Locate the cell with the specified text and output its [x, y] center coordinate. 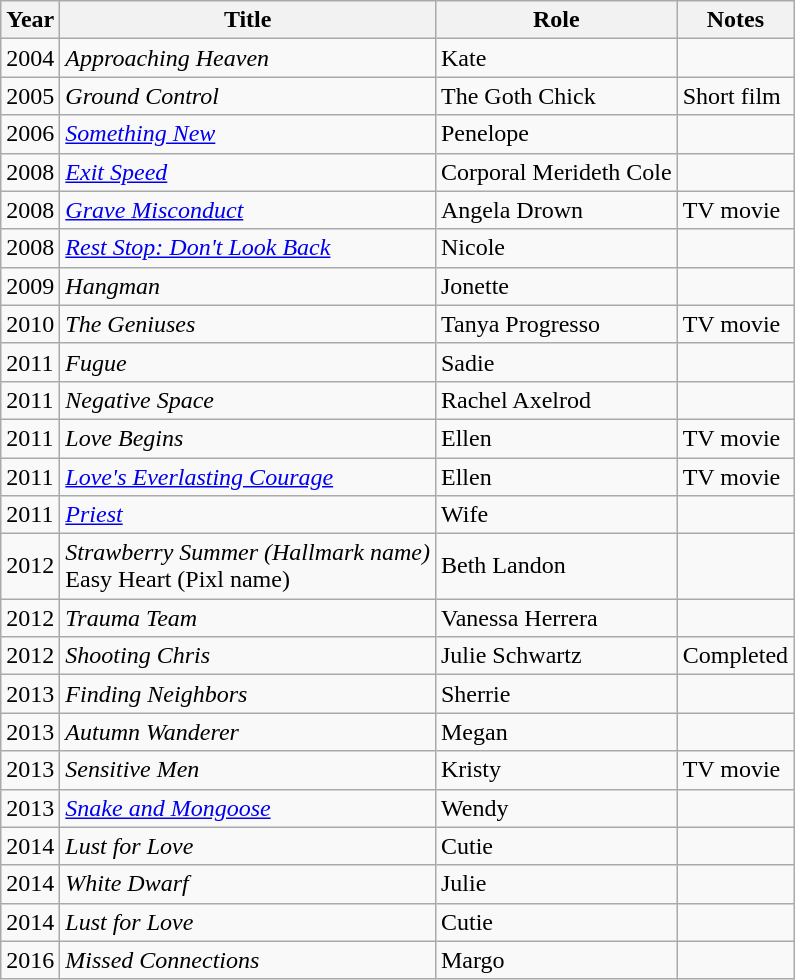
Strawberry Summer (Hallmark name)Easy Heart (Pixl name) [248, 566]
The Geniuses [248, 324]
Penelope [556, 134]
The Goth Chick [556, 96]
Rachel Axelrod [556, 400]
Finding Neighbors [248, 694]
Year [30, 20]
Sherrie [556, 694]
Julie Schwartz [556, 656]
Shooting Chris [248, 656]
Beth Landon [556, 566]
Kate [556, 58]
Sadie [556, 362]
Margo [556, 960]
2009 [30, 286]
Exit Speed [248, 172]
Title [248, 20]
Negative Space [248, 400]
Missed Connections [248, 960]
2004 [30, 58]
Wendy [556, 808]
Completed [735, 656]
Love Begins [248, 438]
Megan [556, 732]
Love's Everlasting Courage [248, 477]
Sensitive Men [248, 770]
Jonette [556, 286]
Corporal Merideth Cole [556, 172]
Priest [248, 515]
Nicole [556, 248]
Something New [248, 134]
White Dwarf [248, 884]
Approaching Heaven [248, 58]
Fugue [248, 362]
Vanessa Herrera [556, 618]
Tanya Progresso [556, 324]
Role [556, 20]
Short film [735, 96]
Hangman [248, 286]
Kristy [556, 770]
2006 [30, 134]
2010 [30, 324]
Angela Drown [556, 210]
Grave Misconduct [248, 210]
Rest Stop: Don't Look Back [248, 248]
2005 [30, 96]
Snake and Mongoose [248, 808]
Julie [556, 884]
Trauma Team [248, 618]
Ground Control [248, 96]
Notes [735, 20]
2016 [30, 960]
Autumn Wanderer [248, 732]
Wife [556, 515]
